Find where the given text appears and provide that cell's center as (X, Y) coordinate. 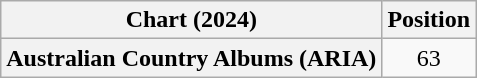
Chart (2024) (192, 20)
Position (429, 20)
63 (429, 58)
Australian Country Albums (ARIA) (192, 58)
